From the cell containing the given text, extract its center point as [x, y] coordinate. 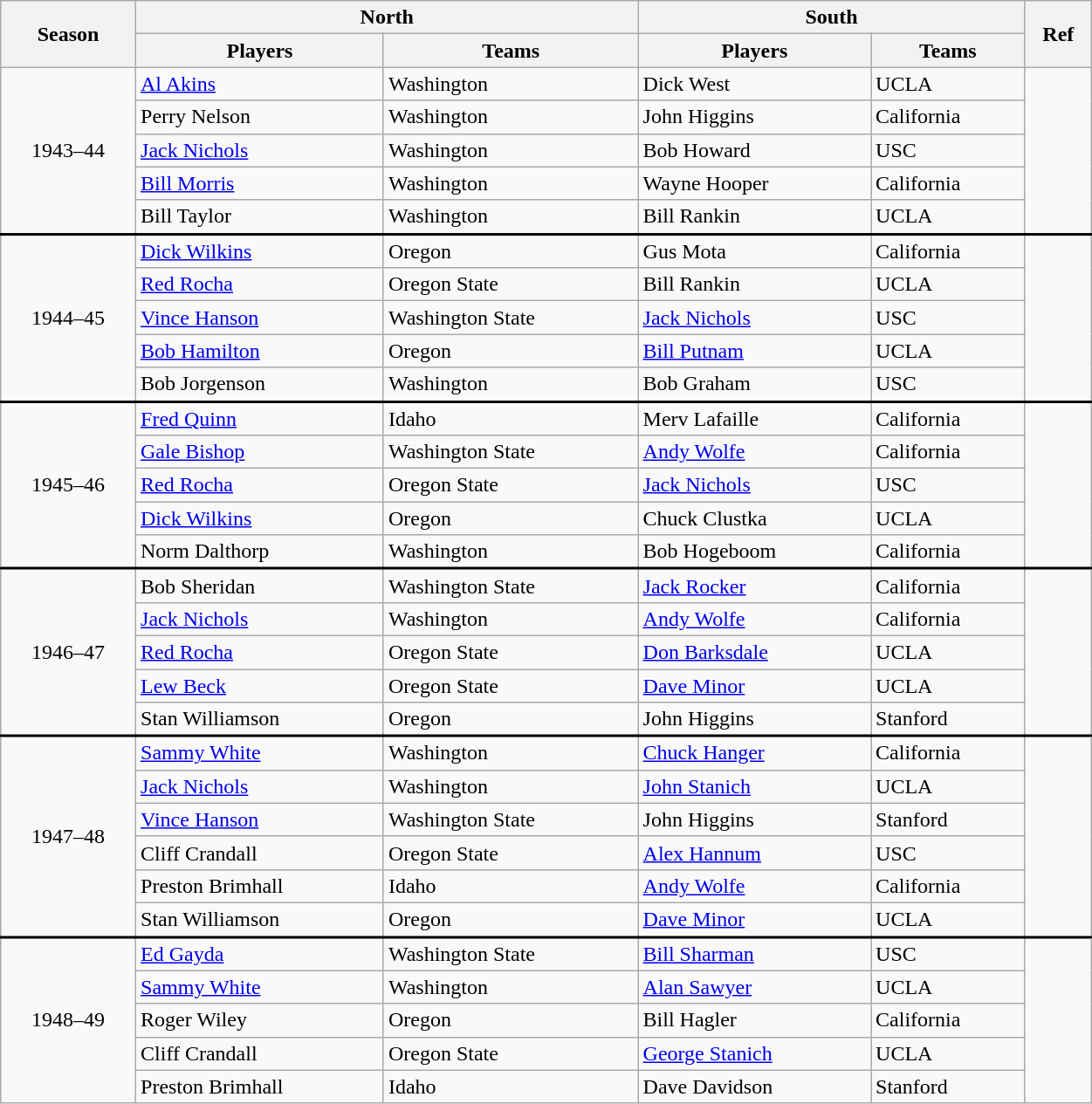
1943–44 [68, 150]
Bill Sharman [754, 953]
Alan Sawyer [754, 987]
Gus Mota [754, 251]
Perry Nelson [260, 117]
Jack Rocker [754, 586]
1945–46 [68, 485]
Fred Quinn [260, 419]
Chuck Hanger [754, 752]
1948–49 [68, 1019]
1944–45 [68, 318]
Bill Taylor [260, 216]
Gale Bishop [260, 452]
Bob Hogeboom [754, 552]
Merv Lafaille [754, 419]
George Stanich [754, 1053]
Chuck Clustka [754, 518]
Bill Putnam [754, 351]
Bob Jorgenson [260, 384]
Alex Hannum [754, 853]
Ref [1058, 34]
1946–47 [68, 653]
Bob Howard [754, 150]
Bob Hamilton [260, 351]
Roger Wiley [260, 1020]
Bill Morris [260, 183]
Bill Hagler [754, 1020]
Ed Gayda [260, 953]
Norm Dalthorp [260, 552]
1947–48 [68, 836]
Dick West [754, 84]
North [388, 17]
Al Akins [260, 84]
Lew Beck [260, 685]
Don Barksdale [754, 652]
Wayne Hooper [754, 183]
Bob Graham [754, 384]
South [831, 17]
Season [68, 34]
John Stanich [754, 786]
Bob Sheridan [260, 586]
Dave Davidson [754, 1087]
